Determine the [X, Y] coordinate at the center of the cell enclosing the given text.  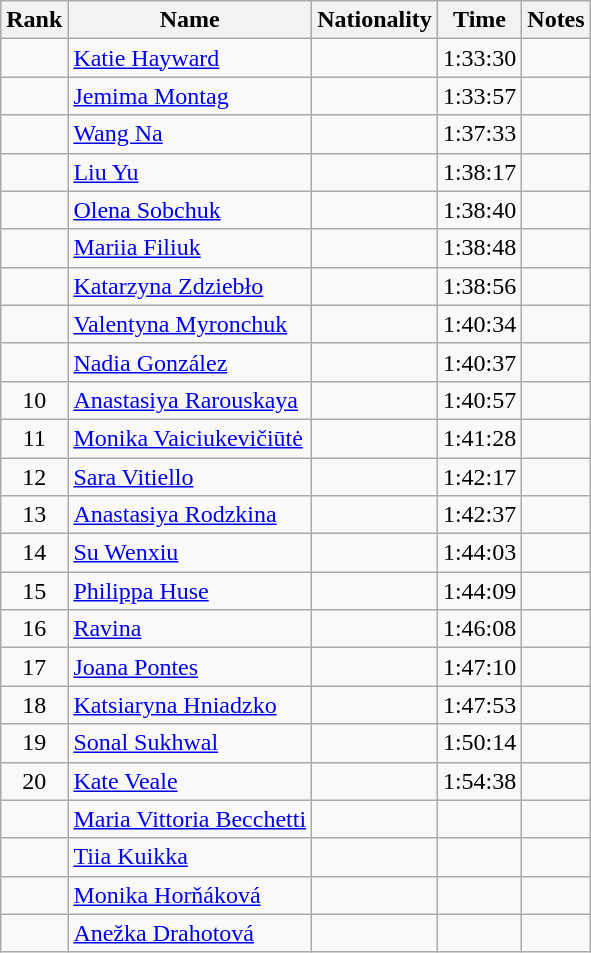
1:47:53 [479, 705]
Katsiaryna Hniadzko [190, 705]
Liu Yu [190, 172]
Philippa Huse [190, 591]
15 [34, 591]
Katie Hayward [190, 58]
Nadia González [190, 362]
12 [34, 477]
11 [34, 438]
Valentyna Myronchuk [190, 324]
1:54:38 [479, 781]
Anastasiya Rodzkina [190, 515]
1:38:56 [479, 286]
20 [34, 781]
1:33:30 [479, 58]
1:42:37 [479, 515]
Monika Vaiciukevičiūtė [190, 438]
Olena Sobchuk [190, 210]
1:38:40 [479, 210]
1:40:57 [479, 400]
Mariia Filiuk [190, 248]
10 [34, 400]
1:42:17 [479, 477]
1:40:34 [479, 324]
Sara Vitiello [190, 477]
Rank [34, 20]
Tiia Kuikka [190, 857]
Anežka Drahotová [190, 933]
Katarzyna Zdziebło [190, 286]
Kate Veale [190, 781]
1:33:57 [479, 96]
14 [34, 553]
17 [34, 667]
19 [34, 743]
Maria Vittoria Becchetti [190, 819]
Anastasiya Rarouskaya [190, 400]
Jemima Montag [190, 96]
1:44:09 [479, 591]
16 [34, 629]
Wang Na [190, 134]
1:50:14 [479, 743]
1:47:10 [479, 667]
Name [190, 20]
Joana Pontes [190, 667]
1:38:48 [479, 248]
13 [34, 515]
Nationality [375, 20]
1:37:33 [479, 134]
1:41:28 [479, 438]
1:40:37 [479, 362]
Notes [556, 20]
Ravina [190, 629]
Su Wenxiu [190, 553]
18 [34, 705]
Monika Horňáková [190, 895]
Sonal Sukhwal [190, 743]
1:44:03 [479, 553]
1:38:17 [479, 172]
Time [479, 20]
1:46:08 [479, 629]
